For the text-containing cell, return its midpoint in [x, y] coordinate format. 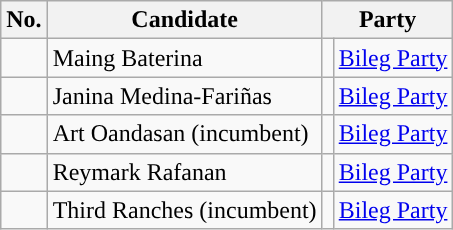
Third Ranches (incumbent) [184, 210]
Janina Medina-Fariñas [184, 96]
Candidate [184, 20]
Art Oandasan (incumbent) [184, 134]
Maing Baterina [184, 58]
Party [388, 20]
Reymark Rafanan [184, 172]
No. [24, 20]
